Pinpoint the cell where the given text exists, returning its (X, Y) midpoint coordinate. 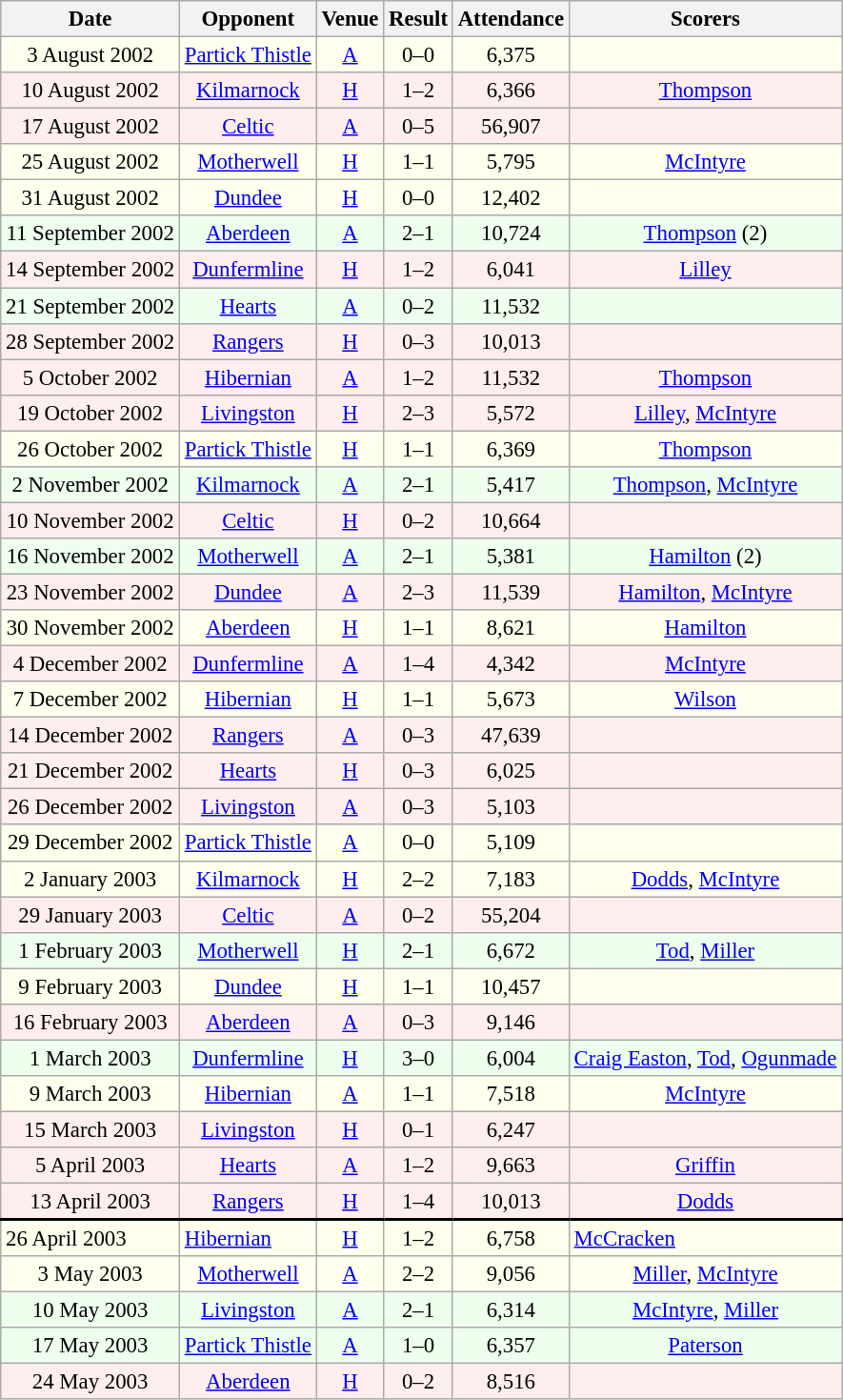
56,907 (511, 127)
3 May 2003 (90, 1274)
Tod, Miller (705, 950)
8,621 (511, 628)
1–0 (419, 1346)
14 September 2002 (90, 270)
7,183 (511, 879)
Lilley (705, 270)
Scorers (705, 19)
Opponent (249, 19)
9 March 2003 (90, 1094)
16 February 2003 (90, 1023)
31 August 2002 (90, 198)
Griffin (705, 1166)
6,375 (511, 55)
29 January 2003 (90, 915)
Date (90, 19)
4,342 (511, 664)
17 August 2002 (90, 127)
21 September 2002 (90, 306)
10,664 (511, 520)
6,758 (511, 1238)
Result (419, 19)
McCracken (705, 1238)
Attendance (511, 19)
26 April 2003 (90, 1238)
Paterson (705, 1346)
Hamilton (705, 628)
13 April 2003 (90, 1202)
23 November 2002 (90, 592)
2 November 2002 (90, 485)
10,724 (511, 233)
19 October 2002 (90, 413)
11 September 2002 (90, 233)
6,041 (511, 270)
10,457 (511, 986)
10 May 2003 (90, 1310)
1 March 2003 (90, 1058)
Wilson (705, 700)
16 November 2002 (90, 557)
5,381 (511, 557)
Miller, McIntyre (705, 1274)
Craig Easton, Tod, Ogunmade (705, 1058)
0–5 (419, 127)
Lilley, McIntyre (705, 413)
7,518 (511, 1094)
9,663 (511, 1166)
12,402 (511, 198)
5,795 (511, 162)
McIntyre, Miller (705, 1310)
25 August 2002 (90, 162)
6,366 (511, 91)
29 December 2002 (90, 843)
3 August 2002 (90, 55)
28 September 2002 (90, 341)
Hamilton, McIntyre (705, 592)
5,572 (511, 413)
10 November 2002 (90, 520)
6,004 (511, 1058)
Thompson (2) (705, 233)
Dodds (705, 1202)
Venue (351, 19)
30 November 2002 (90, 628)
21 December 2002 (90, 771)
3–0 (419, 1058)
4 December 2002 (90, 664)
7 December 2002 (90, 700)
47,639 (511, 736)
9,056 (511, 1274)
5 April 2003 (90, 1166)
Dodds, McIntyre (705, 879)
6,247 (511, 1129)
6,314 (511, 1310)
9 February 2003 (90, 986)
26 December 2002 (90, 807)
17 May 2003 (90, 1346)
8,516 (511, 1382)
9,146 (511, 1023)
1 February 2003 (90, 950)
14 December 2002 (90, 736)
15 March 2003 (90, 1129)
5,109 (511, 843)
Thompson, McIntyre (705, 485)
Hamilton (2) (705, 557)
6,357 (511, 1346)
5,673 (511, 700)
0–1 (419, 1129)
5,103 (511, 807)
11,539 (511, 592)
6,369 (511, 449)
6,672 (511, 950)
2 January 2003 (90, 879)
24 May 2003 (90, 1382)
6,025 (511, 771)
26 October 2002 (90, 449)
10 August 2002 (90, 91)
55,204 (511, 915)
5 October 2002 (90, 377)
5,417 (511, 485)
